Locate the cell with the specified text and output its [X, Y] center coordinate. 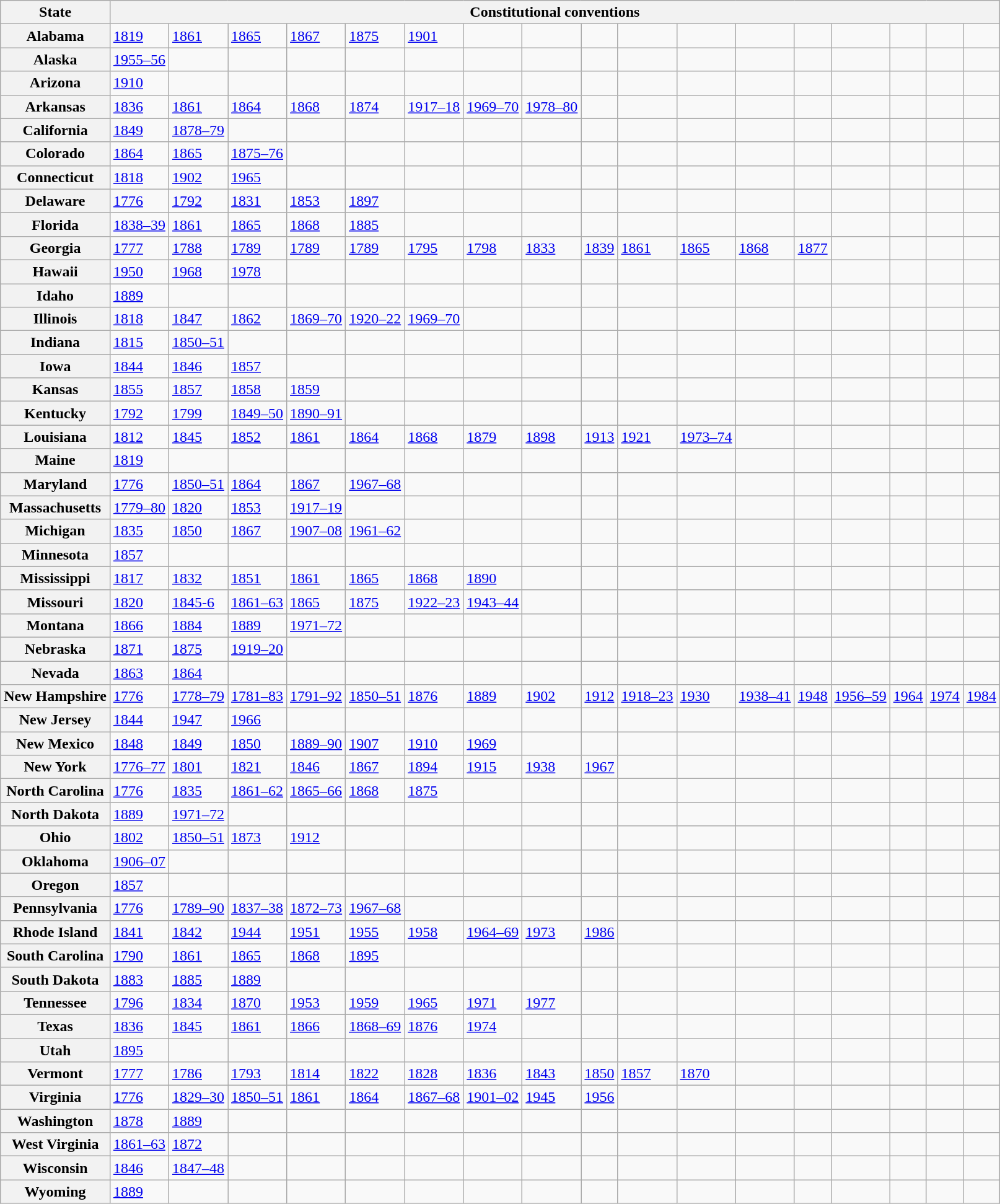
1907 [375, 744]
1898 [551, 437]
Idaho [56, 296]
1776–77 [139, 767]
Arizona [56, 83]
1945 [551, 1097]
Wyoming [56, 1192]
South Carolina [56, 956]
New Mexico [56, 744]
1828 [434, 1074]
1920–22 [375, 319]
1799 [198, 413]
1978–80 [551, 107]
1869–70 [316, 319]
1781–83 [258, 696]
1863 [139, 672]
1842 [198, 932]
1878 [139, 1121]
1861–62 [258, 791]
Tennessee [56, 1003]
1849–50 [258, 413]
1833 [551, 248]
Rhode Island [56, 932]
1779–80 [139, 508]
Alabama [56, 36]
1821 [258, 767]
1831 [258, 201]
1879 [493, 437]
Texas [56, 1026]
1851 [258, 578]
Missouri [56, 602]
Montana [56, 625]
Florida [56, 224]
1848 [139, 744]
1875–76 [258, 154]
New York [56, 767]
New Jersey [56, 720]
West Virginia [56, 1145]
Delaware [56, 201]
1874 [375, 107]
Alaska [56, 59]
Pennsylvania [56, 908]
1793 [258, 1074]
1796 [139, 1003]
1978 [258, 271]
Mississippi [56, 578]
1968 [198, 271]
1894 [434, 767]
1967 [600, 767]
1817 [139, 578]
1906–07 [139, 861]
1878–79 [198, 130]
Utah [56, 1050]
1971 [493, 1003]
1786 [198, 1074]
1865–66 [316, 791]
1812 [139, 437]
1847 [198, 319]
1901 [434, 36]
1938–41 [765, 696]
Maine [56, 460]
1837–38 [258, 908]
1872 [198, 1145]
1964–69 [493, 932]
1961–62 [375, 531]
1801 [198, 767]
Maryland [56, 484]
Louisiana [56, 437]
1841 [139, 932]
1871 [139, 649]
1917–18 [434, 107]
California [56, 130]
1790 [139, 956]
1919–20 [258, 649]
1930 [706, 696]
1872–73 [316, 908]
1788 [198, 248]
1778–79 [198, 696]
1958 [434, 932]
1839 [600, 248]
1859 [316, 390]
1877 [813, 248]
1858 [258, 390]
Virginia [56, 1097]
1897 [375, 201]
1901–02 [493, 1097]
Kansas [56, 390]
1969 [493, 744]
New Hampshire [56, 696]
South Dakota [56, 979]
1938 [551, 767]
1917–19 [316, 508]
1921 [647, 437]
Michigan [56, 531]
1984 [981, 696]
1959 [375, 1003]
Hawaii [56, 271]
Connecticut [56, 177]
Georgia [56, 248]
1873 [258, 838]
Wisconsin [56, 1168]
Illinois [56, 319]
1829–30 [198, 1097]
1913 [600, 437]
1789–90 [198, 908]
1955 [375, 932]
Iowa [56, 366]
1943–44 [493, 602]
1868–69 [375, 1026]
Massachusetts [56, 508]
1852 [258, 437]
1795 [434, 248]
1862 [258, 319]
1964 [908, 696]
1918–23 [647, 696]
1883 [139, 979]
State [56, 12]
1847–48 [198, 1168]
1845-6 [198, 602]
1966 [258, 720]
1915 [493, 767]
1855 [139, 390]
1884 [198, 625]
Indiana [56, 343]
Colorado [56, 154]
1977 [551, 1003]
1802 [139, 838]
Vermont [56, 1074]
Kentucky [56, 413]
1834 [198, 1003]
1822 [375, 1074]
Ohio [56, 838]
1947 [198, 720]
1890–91 [316, 413]
Oregon [56, 885]
1948 [813, 696]
1973 [551, 932]
1843 [551, 1074]
Nevada [56, 672]
North Carolina [56, 791]
North Dakota [56, 814]
1951 [316, 932]
1838–39 [139, 224]
Nebraska [56, 649]
1867–68 [434, 1097]
1956–59 [860, 696]
1973–74 [706, 437]
Arkansas [56, 107]
1944 [258, 932]
1815 [139, 343]
1814 [316, 1074]
Oklahoma [56, 861]
1907–08 [316, 531]
1798 [493, 248]
1986 [600, 932]
1953 [316, 1003]
1889–90 [316, 744]
Washington [56, 1121]
1791–92 [316, 696]
1956 [600, 1097]
1832 [198, 578]
Minnesota [56, 555]
1955–56 [139, 59]
1890 [493, 578]
Constitutional conventions [555, 12]
1922–23 [434, 602]
1950 [139, 271]
